Detect which cell encompasses the target text, then output its (x, y) center coordinate. 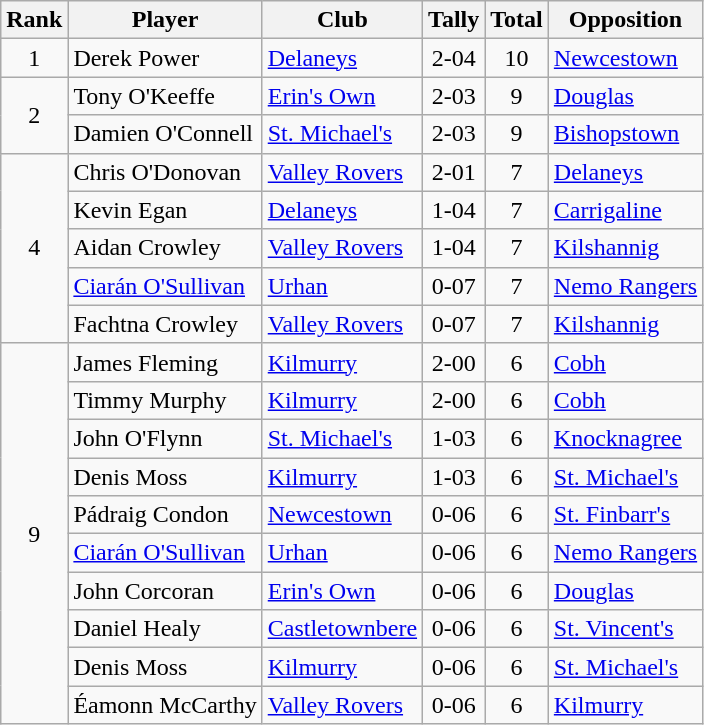
1 (34, 58)
Éamonn McCarthy (165, 705)
Damien O'Connell (165, 134)
John Corcoran (165, 591)
2 (34, 115)
Club (342, 20)
Kevin Egan (165, 210)
Total (517, 20)
Player (165, 20)
Tally (454, 20)
2-01 (454, 172)
Timmy Murphy (165, 400)
Chris O'Donovan (165, 172)
Aidan Crowley (165, 248)
Tony O'Keeffe (165, 96)
Derek Power (165, 58)
Carrigaline (625, 210)
St. Finbarr's (625, 515)
Bishopstown (625, 134)
Castletownbere (342, 629)
Knocknagree (625, 438)
4 (34, 248)
10 (517, 58)
Fachtna Crowley (165, 324)
Rank (34, 20)
Opposition (625, 20)
Pádraig Condon (165, 515)
John O'Flynn (165, 438)
2-04 (454, 58)
Daniel Healy (165, 629)
St. Vincent's (625, 629)
James Fleming (165, 362)
